Scan for the cell matching the given text and deliver its [x, y] coordinate at center. 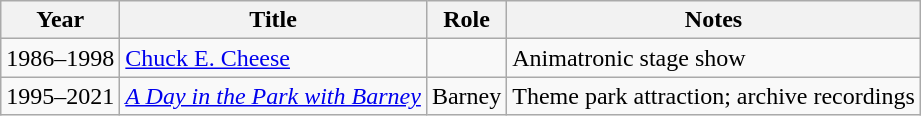
Animatronic stage show [714, 58]
Theme park attraction; archive recordings [714, 96]
Year [60, 20]
Title [274, 20]
Barney [466, 96]
Notes [714, 20]
1986–1998 [60, 58]
Chuck E. Cheese [274, 58]
Role [466, 20]
A Day in the Park with Barney [274, 96]
1995–2021 [60, 96]
